Determine the [X, Y] coordinate at the center of the cell enclosing the given text.  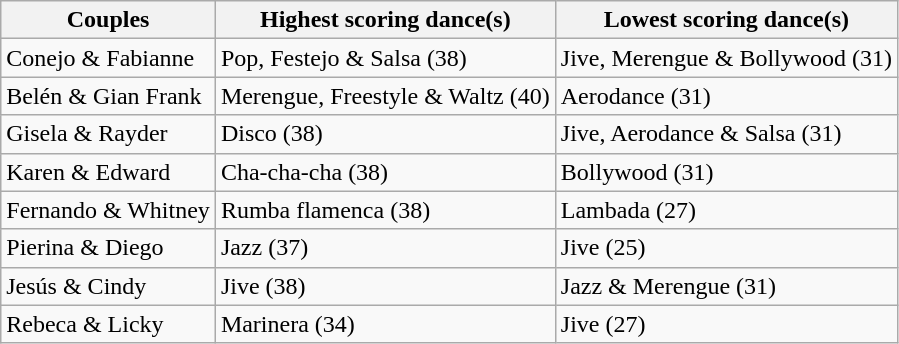
Jive, Aerodance & Salsa (31) [726, 134]
Marinera (34) [385, 324]
Conejo & Fabianne [108, 58]
Aerodance (31) [726, 96]
Rebeca & Licky [108, 324]
Fernando & Whitney [108, 210]
Jazz & Merengue (31) [726, 286]
Pop, Festejo & Salsa (38) [385, 58]
Karen & Edward [108, 172]
Disco (38) [385, 134]
Pierina & Diego [108, 248]
Lambada (27) [726, 210]
Jesús & Cindy [108, 286]
Belén & Gian Frank [108, 96]
Jive, Merengue & Bollywood (31) [726, 58]
Jazz (37) [385, 248]
Jive (25) [726, 248]
Rumba flamenca (38) [385, 210]
Jive (38) [385, 286]
Lowest scoring dance(s) [726, 20]
Bollywood (31) [726, 172]
Cha-cha-cha (38) [385, 172]
Merengue, Freestyle & Waltz (40) [385, 96]
Jive (27) [726, 324]
Gisela & Rayder [108, 134]
Couples [108, 20]
Highest scoring dance(s) [385, 20]
